Return [X, Y] of the center of cell containing provided text 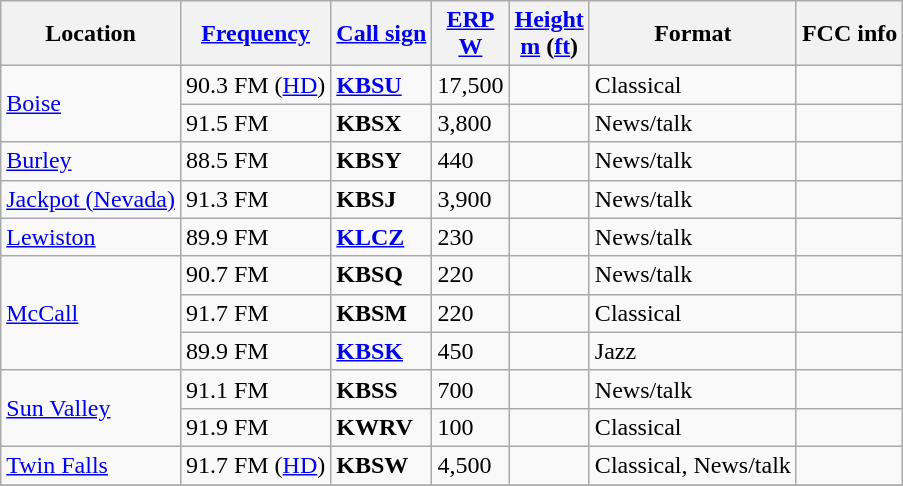
91.3 FM [255, 199]
Boise [91, 104]
KLCZ [382, 237]
91.9 FM [255, 427]
Location [91, 34]
KBSU [382, 85]
Twin Falls [91, 465]
Jazz [692, 351]
ERPW [470, 34]
3,900 [470, 199]
91.1 FM [255, 389]
Sun Valley [91, 408]
Jackpot (Nevada) [91, 199]
KBSW [382, 465]
91.7 FM [255, 313]
KBSK [382, 351]
3,800 [470, 123]
KBSS [382, 389]
KBSX [382, 123]
450 [470, 351]
KBSQ [382, 275]
Call sign [382, 34]
Lewiston [91, 237]
4,500 [470, 465]
440 [470, 161]
90.7 FM [255, 275]
91.5 FM [255, 123]
Burley [91, 161]
Heightm (ft) [549, 34]
100 [470, 427]
Classical, News/talk [692, 465]
700 [470, 389]
90.3 FM (HD) [255, 85]
17,500 [470, 85]
Frequency [255, 34]
KBSJ [382, 199]
230 [470, 237]
KWRV [382, 427]
FCC info [849, 34]
KBSM [382, 313]
KBSY [382, 161]
McCall [91, 313]
Format [692, 34]
91.7 FM (HD) [255, 465]
88.5 FM [255, 161]
